Search for the cell housing the specified text and yield its [x, y] center coordinate. 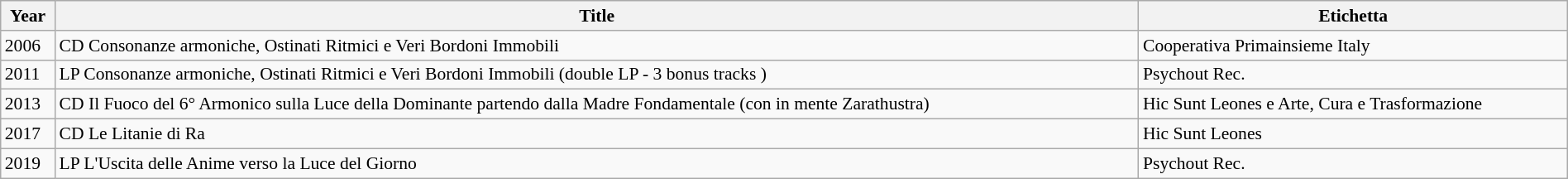
CD Il Fuoco del 6° Armonico sulla Luce della Dominante partendo dalla Madre Fondamentale (con in mente Zarathustra) [596, 104]
Hic Sunt Leones e Arte, Cura e Trasformazione [1353, 104]
CD Le Litanie di Ra [596, 133]
2011 [28, 75]
LP L'Uscita delle Anime verso la Luce del Giorno [596, 163]
2017 [28, 133]
Etichetta [1353, 16]
CD Consonanze armoniche, Ostinati Ritmici e Veri Bordoni Immobili [596, 45]
Title [596, 16]
LP Consonanze armoniche, Ostinati Ritmici e Veri Bordoni Immobili (double LP - 3 bonus tracks ) [596, 75]
Cooperativa Primainsieme Italy [1353, 45]
2013 [28, 104]
2019 [28, 163]
Hic Sunt Leones [1353, 133]
2006 [28, 45]
Year [28, 16]
